Extract the [X, Y] coordinate from the center of the cell holding the provided text.  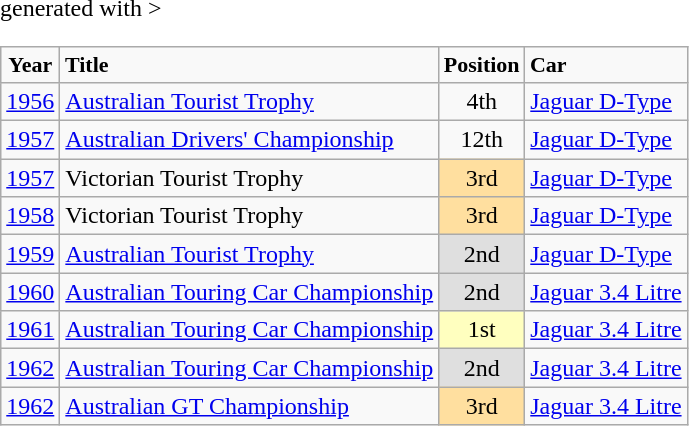
1959 [30, 254]
1961 [30, 330]
1958 [30, 216]
12th [482, 140]
1st [482, 330]
1956 [30, 102]
4th [482, 102]
Position [482, 65]
Australian Drivers' Championship [250, 140]
Title [250, 65]
Car [606, 65]
Australian GT Championship [250, 406]
Year [30, 65]
1960 [30, 292]
